Capture the cell that displays the provided text and extract its (x, y) central coordinate. 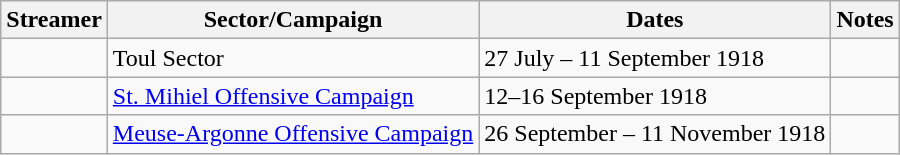
St. Mihiel Offensive Campaign (292, 96)
27 July – 11 September 1918 (655, 58)
Sector/Campaign (292, 20)
26 September – 11 November 1918 (655, 134)
Toul Sector (292, 58)
Notes (865, 20)
Dates (655, 20)
12–16 September 1918 (655, 96)
Meuse-Argonne Offensive Campaign (292, 134)
Streamer (54, 20)
